Return the (x, y) coordinate for the center point of the cell that contains the specified text.  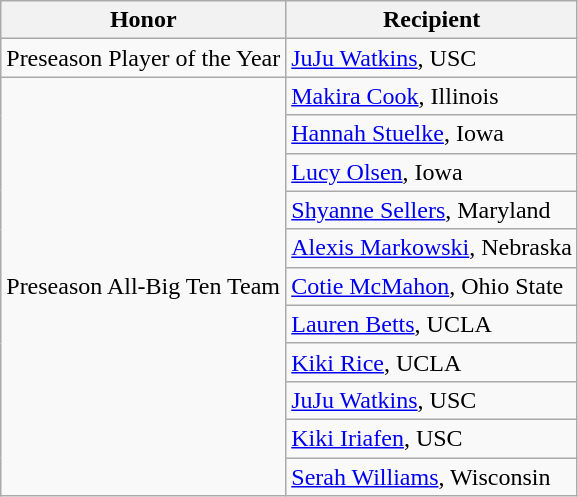
Lauren Betts, UCLA (432, 324)
Lucy Olsen, Iowa (432, 172)
Alexis Markowski, Nebraska (432, 248)
Kiki Iriafen, USC (432, 438)
Preseason Player of the Year (144, 58)
Cotie McMahon, Ohio State (432, 286)
Hannah Stuelke, Iowa (432, 134)
Preseason All-Big Ten Team (144, 286)
Shyanne Sellers, Maryland (432, 210)
Serah Williams, Wisconsin (432, 477)
Recipient (432, 20)
Honor (144, 20)
Kiki Rice, UCLA (432, 362)
Makira Cook, Illinois (432, 96)
